Search for the cell housing the specified text and yield its (x, y) center coordinate. 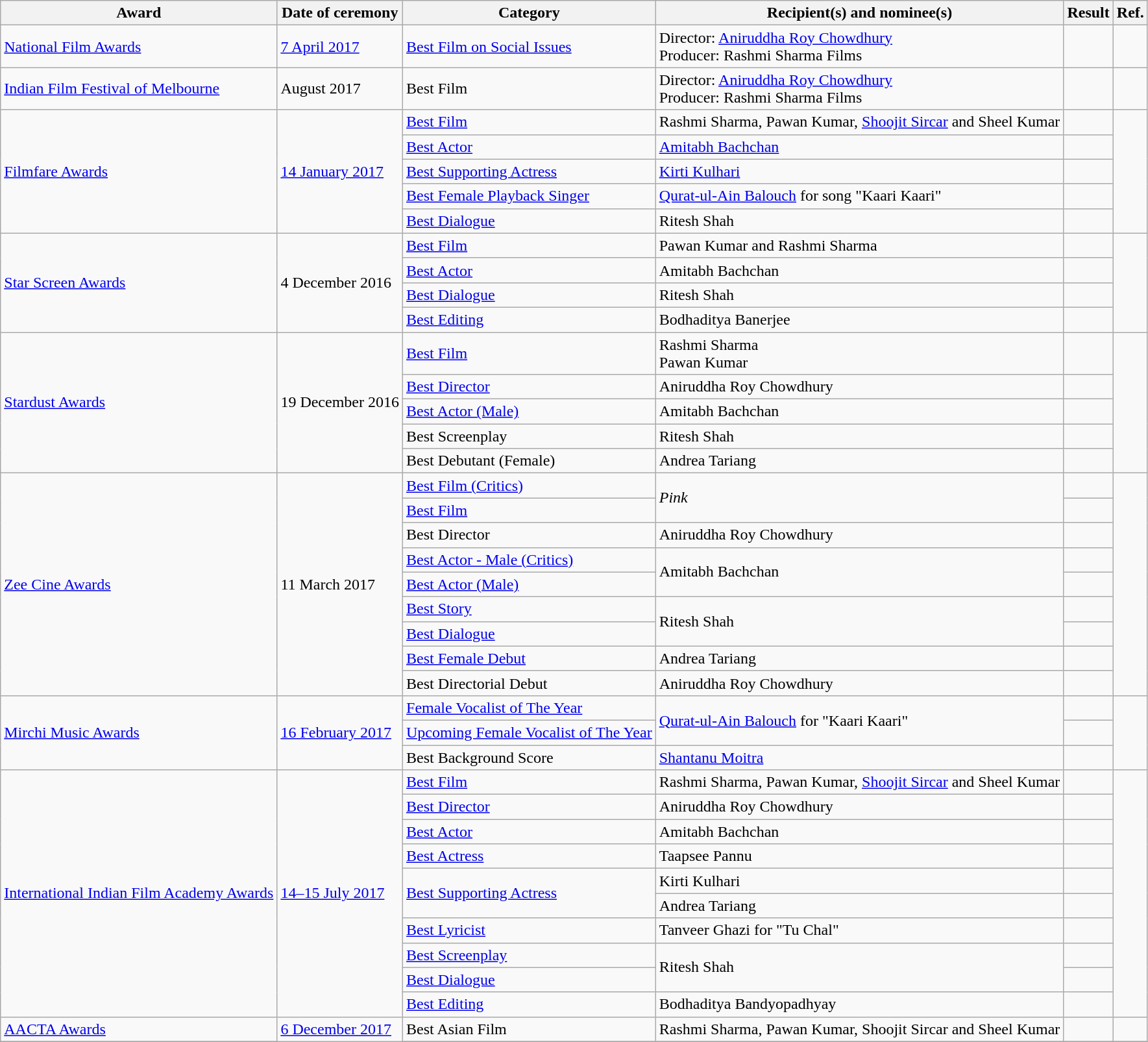
Best Lyricist (530, 930)
7 April 2017 (340, 47)
Ref. (1130, 13)
Best Story (530, 609)
Best Film on Social Issues (530, 47)
Award (139, 13)
11 March 2017 (340, 584)
Star Screen Awards (139, 282)
Stardust Awards (139, 403)
Best Actress (530, 856)
Best Directorial Debut (530, 683)
Filmfare Awards (139, 171)
Shantanu Moitra (859, 758)
Best Debutant (Female) (530, 461)
Qurat-ul-Ain Balouch for song "Kaari Kaari" (859, 196)
Best Actor - Male (Critics) (530, 560)
Result (1088, 13)
Best Female Debut (530, 658)
Best Female Playback Singer (530, 196)
Category (530, 13)
Bodhaditya Bandyopadhyay (859, 1004)
6 December 2017 (340, 1029)
Qurat-ul-Ain Balouch for "Kaari Kaari" (859, 720)
Rashmi SharmaPawan Kumar (859, 353)
National Film Awards (139, 47)
Best Asian Film (530, 1029)
Best Film (Critics) (530, 486)
Best Background Score (530, 758)
Indian Film Festival of Melbourne (139, 88)
Pink (859, 498)
Mirchi Music Awards (139, 732)
Bodhaditya Banerjee (859, 319)
19 December 2016 (340, 403)
Zee Cine Awards (139, 584)
Date of ceremony (340, 13)
International Indian Film Academy Awards (139, 893)
14 January 2017 (340, 171)
August 2017 (340, 88)
Upcoming Female Vocalist of The Year (530, 732)
Taapsee Pannu (859, 856)
Pawan Kumar and Rashmi Sharma (859, 245)
Female Vocalist of The Year (530, 708)
Tanveer Ghazi for "Tu Chal" (859, 930)
14–15 July 2017 (340, 893)
Recipient(s) and nominee(s) (859, 13)
AACTA Awards (139, 1029)
16 February 2017 (340, 732)
4 December 2016 (340, 282)
